Locate the cell with the specified text and output its [x, y] center coordinate. 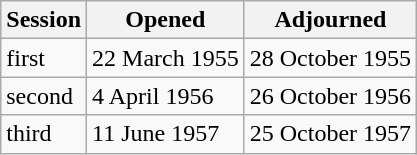
4 April 1956 [166, 96]
25 October 1957 [330, 134]
28 October 1955 [330, 58]
second [44, 96]
Adjourned [330, 20]
26 October 1956 [330, 96]
first [44, 58]
22 March 1955 [166, 58]
Session [44, 20]
11 June 1957 [166, 134]
Opened [166, 20]
third [44, 134]
